Output the [x, y] coordinate of the center of the cell containing the given text.  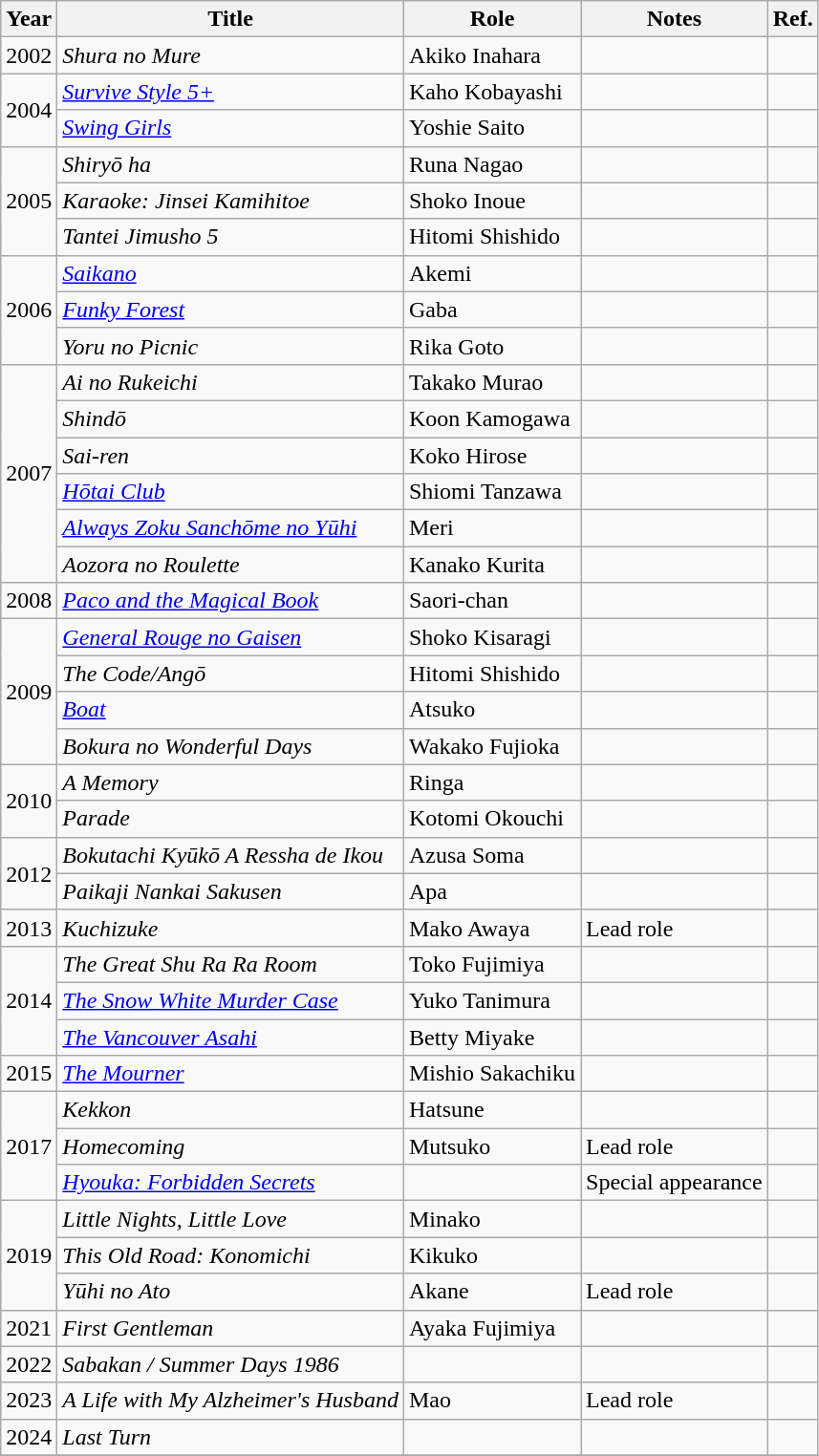
Koko Hirose [491, 456]
2006 [29, 310]
Sai-ren [231, 456]
Funky Forest [231, 310]
Saori-chan [491, 601]
2022 [29, 1364]
Shura no Mure [231, 55]
Atsuko [491, 710]
Saikano [231, 273]
The Vancouver Asahi [231, 1037]
Special appearance [675, 1183]
2005 [29, 201]
Runa Nagao [491, 164]
Aozora no Roulette [231, 565]
2009 [29, 692]
Gaba [491, 310]
Paco and the Magical Book [231, 601]
Shindō [231, 418]
Betty Miyake [491, 1037]
Shoko Kisaragi [491, 637]
Akemi [491, 273]
2004 [29, 110]
Survive Style 5+ [231, 92]
Shoko Inoue [491, 201]
2023 [29, 1401]
Always Zoku Sanchōme no Yūhi [231, 528]
2017 [29, 1146]
A Life with My Alzheimer's Husband [231, 1401]
Yūhi no Ato [231, 1292]
Parade [231, 819]
Kekkon [231, 1110]
2015 [29, 1074]
2007 [29, 473]
First Gentleman [231, 1328]
Hatsune [491, 1110]
Meri [491, 528]
The Great Shu Ra Ra Room [231, 964]
Shiryō ha [231, 164]
2010 [29, 801]
Ref. [793, 19]
Paikaji Nankai Sakusen [231, 891]
Hyouka: Forbidden Secrets [231, 1183]
Little Nights, Little Love [231, 1219]
2008 [29, 601]
2024 [29, 1437]
Notes [675, 19]
Role [491, 19]
Ayaka Fujimiya [491, 1328]
Karaoke: Jinsei Kamihitoe [231, 201]
Ai no Rukeichi [231, 382]
Yuko Tanimura [491, 1000]
2019 [29, 1255]
Rika Goto [491, 346]
Mako Awaya [491, 928]
Akane [491, 1292]
General Rouge no Gaisen [231, 637]
Mao [491, 1401]
Ringa [491, 782]
The Mourner [231, 1074]
Tantei Jimusho 5 [231, 237]
Kaho Kobayashi [491, 92]
Azusa Soma [491, 855]
Hōtai Club [231, 492]
Yoru no Picnic [231, 346]
Kanako Kurita [491, 565]
2014 [29, 1000]
Wakako Fujioka [491, 746]
Sabakan / Summer Days 1986 [231, 1364]
Bokutachi Kyūkō A Ressha de Ikou [231, 855]
Homecoming [231, 1146]
Last Turn [231, 1437]
Yoshie Saito [491, 128]
Kuchizuke [231, 928]
Koon Kamogawa [491, 418]
Bokura no Wonderful Days [231, 746]
2012 [29, 873]
The Snow White Murder Case [231, 1000]
Swing Girls [231, 128]
2013 [29, 928]
A Memory [231, 782]
2021 [29, 1328]
Title [231, 19]
Kikuko [491, 1255]
This Old Road: Konomichi [231, 1255]
2002 [29, 55]
Mishio Sakachiku [491, 1074]
Akiko Inahara [491, 55]
Minako [491, 1219]
The Code/Angō [231, 674]
Mutsuko [491, 1146]
Apa [491, 891]
Year [29, 19]
Boat [231, 710]
Toko Fujimiya [491, 964]
Takako Murao [491, 382]
Kotomi Okouchi [491, 819]
Shiomi Tanzawa [491, 492]
